Scan for the cell matching the given text and deliver its (X, Y) coordinate at center. 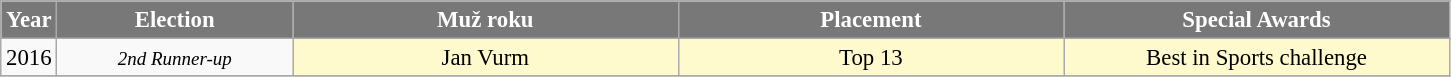
Top 13 (871, 58)
Muž roku (485, 20)
2016 (29, 58)
Jan Vurm (485, 58)
Best in Sports challenge (1257, 58)
Placement (871, 20)
2nd Runner-up (175, 58)
Year (29, 20)
Election (175, 20)
Special Awards (1257, 20)
